Return the (x, y) coordinate for the center point of the cell that contains the specified text.  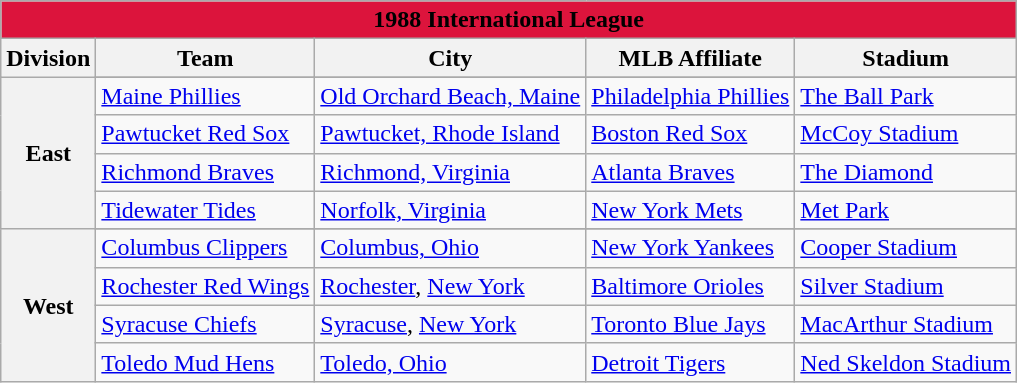
MacArthur Stadium (906, 324)
Silver Stadium (906, 286)
Atlanta Braves (690, 172)
1988 International League (509, 20)
New York Yankees (690, 248)
Old Orchard Beach, Maine (450, 96)
Philadelphia Phillies (690, 96)
Columbus, Ohio (450, 248)
Syracuse, New York (450, 324)
Richmond Braves (206, 172)
Syracuse Chiefs (206, 324)
Met Park (906, 210)
Team (206, 58)
Richmond, Virginia (450, 172)
The Diamond (906, 172)
Norfolk, Virginia (450, 210)
The Ball Park (906, 96)
East (48, 153)
West (48, 305)
Stadium (906, 58)
McCoy Stadium (906, 134)
New York Mets (690, 210)
Columbus Clippers (206, 248)
Tidewater Tides (206, 210)
Detroit Tigers (690, 362)
Pawtucket, Rhode Island (450, 134)
Pawtucket Red Sox (206, 134)
Toledo Mud Hens (206, 362)
MLB Affiliate (690, 58)
Boston Red Sox (690, 134)
Ned Skeldon Stadium (906, 362)
Division (48, 58)
Cooper Stadium (906, 248)
Toledo, Ohio (450, 362)
Baltimore Orioles (690, 286)
Rochester Red Wings (206, 286)
City (450, 58)
Rochester, New York (450, 286)
Toronto Blue Jays (690, 324)
Maine Phillies (206, 96)
